Pinpoint the cell where the given text exists, returning its (x, y) midpoint coordinate. 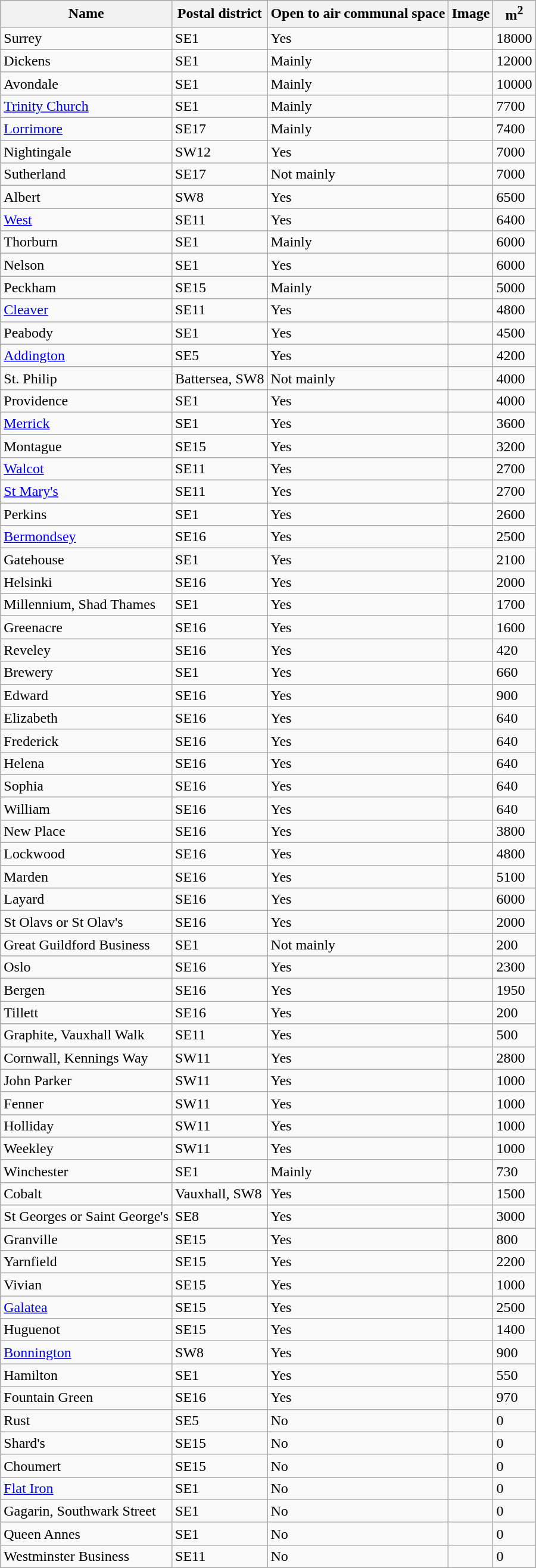
1600 (515, 627)
Flat Iron (86, 1488)
Bonnington (86, 1353)
Helena (86, 763)
Cobalt (86, 1194)
New Place (86, 831)
Addington (86, 355)
Thorburn (86, 242)
Peabody (86, 333)
Granville (86, 1239)
Oslo (86, 967)
6400 (515, 220)
Rust (86, 1420)
Name (86, 14)
Cornwall, Kennings Way (86, 1058)
1700 (515, 605)
Elizabeth (86, 718)
3800 (515, 831)
10000 (515, 83)
Vauxhall, SW8 (220, 1194)
Cleaver (86, 310)
Choumert (86, 1466)
Marden (86, 877)
Lockwood (86, 854)
Dickens (86, 61)
Winchester (86, 1171)
Open to air communal space (358, 14)
Great Guildford Business (86, 945)
Greenacre (86, 627)
Westminster Business (86, 1556)
Yarnfield (86, 1262)
Peckham (86, 288)
2600 (515, 514)
Huguenot (86, 1330)
2200 (515, 1262)
Perkins (86, 514)
Edward (86, 695)
730 (515, 1171)
Albert (86, 197)
Gatehouse (86, 560)
St. Philip (86, 378)
5000 (515, 288)
Weekley (86, 1148)
Image (470, 14)
Nelson (86, 265)
Frederick (86, 741)
Sutherland (86, 174)
Holliday (86, 1126)
Bermondsey (86, 537)
Bergen (86, 990)
12000 (515, 61)
St Georges or Saint George's (86, 1217)
John Parker (86, 1080)
Hamilton (86, 1375)
550 (515, 1375)
18000 (515, 38)
970 (515, 1398)
SE8 (220, 1217)
Surrey (86, 38)
Montague (86, 446)
7400 (515, 129)
Queen Annes (86, 1533)
William (86, 808)
Shard's (86, 1443)
m2 (515, 14)
Reveley (86, 650)
Lorrimore (86, 129)
1950 (515, 990)
Avondale (86, 83)
5100 (515, 877)
Postal district (220, 14)
SW12 (220, 152)
420 (515, 650)
Gagarin, Southwark Street (86, 1511)
7700 (515, 106)
Graphite, Vauxhall Walk (86, 1035)
West (86, 220)
Tillett (86, 1013)
2800 (515, 1058)
1400 (515, 1330)
3600 (515, 423)
Layard (86, 899)
Brewery (86, 673)
Sophia (86, 786)
Fenner (86, 1103)
Vivian (86, 1285)
2100 (515, 560)
660 (515, 673)
6500 (515, 197)
Battersea, SW8 (220, 378)
3200 (515, 446)
Merrick (86, 423)
4200 (515, 355)
St Olavs or St Olav's (86, 922)
Providence (86, 401)
Helsinki (86, 582)
4500 (515, 333)
3000 (515, 1217)
1500 (515, 1194)
500 (515, 1035)
Trinity Church (86, 106)
Walcot (86, 468)
800 (515, 1239)
Fountain Green (86, 1398)
Galatea (86, 1307)
St Mary's (86, 492)
2300 (515, 967)
Millennium, Shad Thames (86, 605)
Nightingale (86, 152)
